Locate the cell with the specified text and output its (x, y) center coordinate. 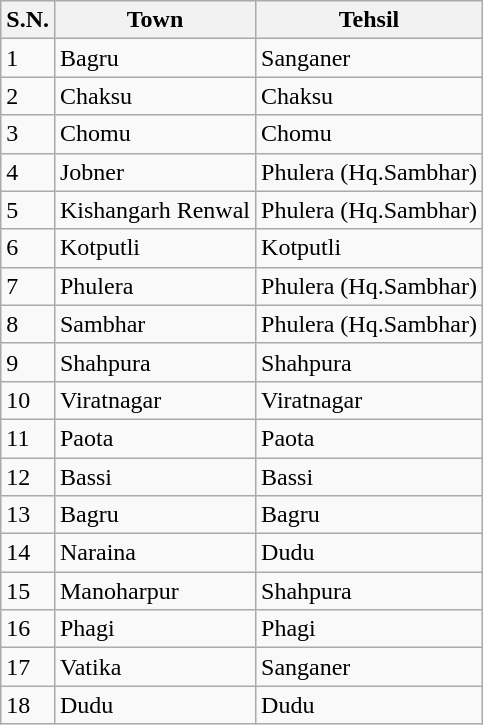
9 (28, 362)
10 (28, 400)
14 (28, 553)
3 (28, 134)
Tehsil (370, 20)
Manoharpur (154, 591)
4 (28, 172)
16 (28, 629)
Vatika (154, 667)
Naraina (154, 553)
Kishangarh Renwal (154, 210)
1 (28, 58)
17 (28, 667)
Jobner (154, 172)
11 (28, 438)
Phulera (154, 286)
5 (28, 210)
Sambhar (154, 324)
S.N. (28, 20)
18 (28, 705)
15 (28, 591)
13 (28, 515)
Town (154, 20)
2 (28, 96)
6 (28, 248)
12 (28, 477)
8 (28, 324)
7 (28, 286)
